For the text-containing cell, return its midpoint in (x, y) coordinate format. 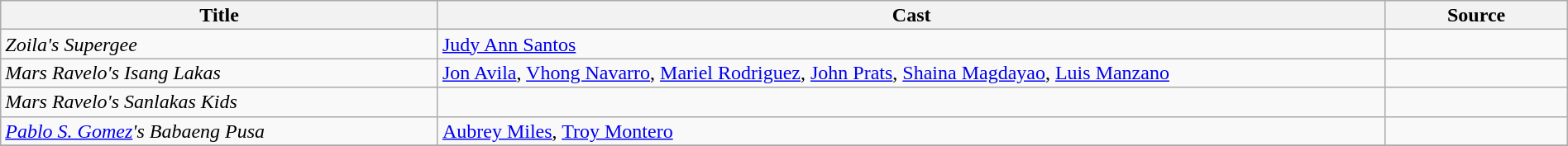
Source (1476, 15)
Title (220, 15)
Mars Ravelo's Isang Lakas (220, 73)
Zoila's Supergee (220, 45)
Aubrey Miles, Troy Montero (911, 130)
Mars Ravelo's Sanlakas Kids (220, 102)
Judy Ann Santos (911, 45)
Jon Avila, Vhong Navarro, Mariel Rodriguez, John Prats, Shaina Magdayao, Luis Manzano (911, 73)
Pablo S. Gomez's Babaeng Pusa (220, 130)
Cast (911, 15)
